Return [x, y] of the center of cell containing provided text 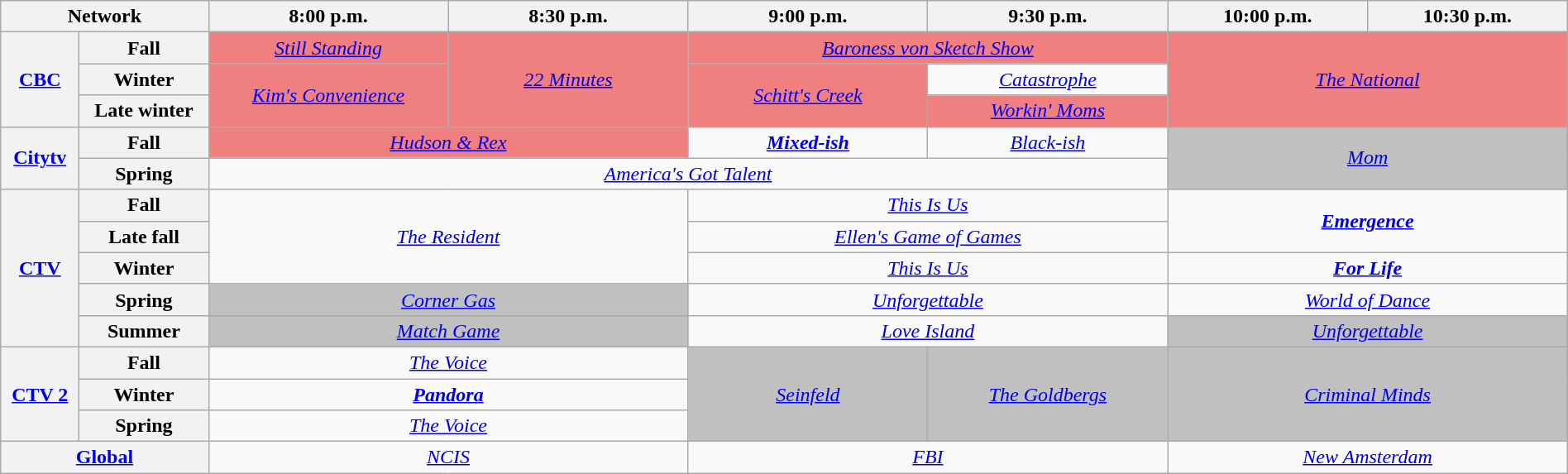
New Amsterdam [1368, 457]
Black-ish [1048, 142]
9:30 p.m. [1048, 17]
Still Standing [328, 48]
Citytv [40, 158]
10:30 p.m. [1468, 17]
The Goldbergs [1048, 394]
8:00 p.m. [328, 17]
Emergence [1368, 221]
9:00 p.m. [808, 17]
Pandora [448, 395]
For Life [1368, 268]
Network [104, 17]
The Resident [448, 237]
Ellen's Game of Games [928, 237]
Summer [144, 331]
Late fall [144, 237]
10:00 p.m. [1268, 17]
Kim's Convenience [328, 95]
Match Game [448, 331]
CBC [40, 79]
America's Got Talent [688, 174]
Seinfeld [808, 394]
Mixed-ish [808, 142]
Catastrophe [1048, 79]
CTV [40, 268]
FBI [928, 457]
Late winter [144, 111]
8:30 p.m. [568, 17]
NCIS [448, 457]
Schitt's Creek [808, 95]
Global [104, 457]
Corner Gas [448, 299]
Hudson & Rex [448, 142]
World of Dance [1368, 299]
Love Island [928, 331]
CTV 2 [40, 394]
Criminal Minds [1368, 394]
Mom [1368, 158]
The National [1368, 79]
22 Minutes [568, 79]
Baroness von Sketch Show [928, 48]
Workin' Moms [1048, 111]
